Find where the given text appears and provide that cell's center as (x, y) coordinate. 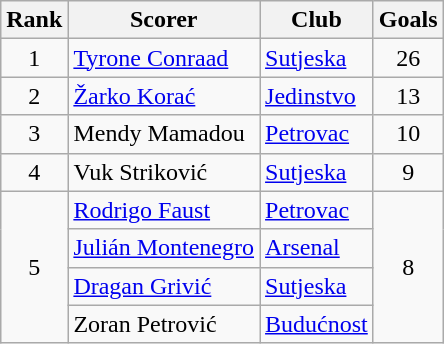
Rank (34, 20)
Julián Montenegro (164, 248)
Club (317, 20)
26 (408, 58)
4 (34, 172)
10 (408, 134)
Budućnost (317, 324)
8 (408, 267)
Žarko Korać (164, 96)
13 (408, 96)
Goals (408, 20)
3 (34, 134)
1 (34, 58)
5 (34, 267)
Jedinstvo (317, 96)
2 (34, 96)
9 (408, 172)
Mendy Mamadou (164, 134)
Rodrigo Faust (164, 210)
Dragan Grivić (164, 286)
Vuk Striković (164, 172)
Tyrone Conraad (164, 58)
Zoran Petrović (164, 324)
Arsenal (317, 248)
Scorer (164, 20)
